Return [X, Y] of the center of cell containing provided text 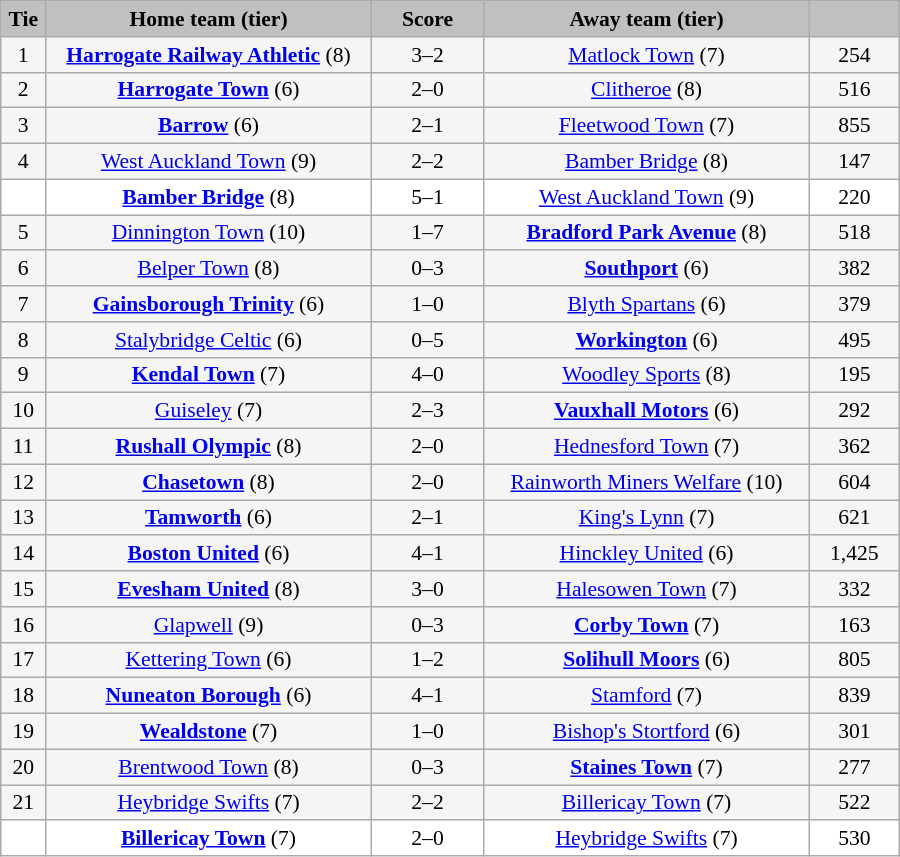
5 [24, 233]
Kettering Town (6) [209, 660]
621 [854, 518]
2–3 [427, 411]
Away team (tier) [647, 19]
Stalybridge Celtic (6) [209, 340]
Tamworth (6) [209, 518]
Rainworth Miners Welfare (10) [647, 482]
1–7 [427, 233]
Clitheroe (8) [647, 90]
Corby Town (7) [647, 625]
163 [854, 625]
Evesham United (8) [209, 589]
1 [24, 55]
Wealdstone (7) [209, 732]
1,425 [854, 554]
17 [24, 660]
Hinckley United (6) [647, 554]
Brentwood Town (8) [209, 767]
0–5 [427, 340]
Solihull Moors (6) [647, 660]
332 [854, 589]
5–1 [427, 197]
Score [427, 19]
2 [24, 90]
839 [854, 696]
Tie [24, 19]
18 [24, 696]
16 [24, 625]
Guiseley (7) [209, 411]
1–2 [427, 660]
518 [854, 233]
604 [854, 482]
Belper Town (8) [209, 269]
Dinnington Town (10) [209, 233]
Rushall Olympic (8) [209, 447]
Staines Town (7) [647, 767]
Hednesford Town (7) [647, 447]
3–2 [427, 55]
9 [24, 375]
14 [24, 554]
301 [854, 732]
Halesowen Town (7) [647, 589]
Bradford Park Avenue (8) [647, 233]
495 [854, 340]
277 [854, 767]
805 [854, 660]
10 [24, 411]
Southport (6) [647, 269]
855 [854, 126]
Kendal Town (7) [209, 375]
Boston United (6) [209, 554]
Harrogate Town (6) [209, 90]
254 [854, 55]
15 [24, 589]
Blyth Spartans (6) [647, 304]
8 [24, 340]
12 [24, 482]
516 [854, 90]
3–0 [427, 589]
King's Lynn (7) [647, 518]
Vauxhall Motors (6) [647, 411]
522 [854, 803]
220 [854, 197]
Home team (tier) [209, 19]
382 [854, 269]
292 [854, 411]
Chasetown (8) [209, 482]
Woodley Sports (8) [647, 375]
Workington (6) [647, 340]
Stamford (7) [647, 696]
4–0 [427, 375]
4 [24, 162]
Barrow (6) [209, 126]
Harrogate Railway Athletic (8) [209, 55]
379 [854, 304]
530 [854, 839]
362 [854, 447]
Nuneaton Borough (6) [209, 696]
11 [24, 447]
Gainsborough Trinity (6) [209, 304]
20 [24, 767]
7 [24, 304]
13 [24, 518]
Fleetwood Town (7) [647, 126]
Bishop's Stortford (6) [647, 732]
Glapwell (9) [209, 625]
195 [854, 375]
21 [24, 803]
19 [24, 732]
6 [24, 269]
3 [24, 126]
147 [854, 162]
Matlock Town (7) [647, 55]
